Detect which cell encompasses the target text, then output its (x, y) center coordinate. 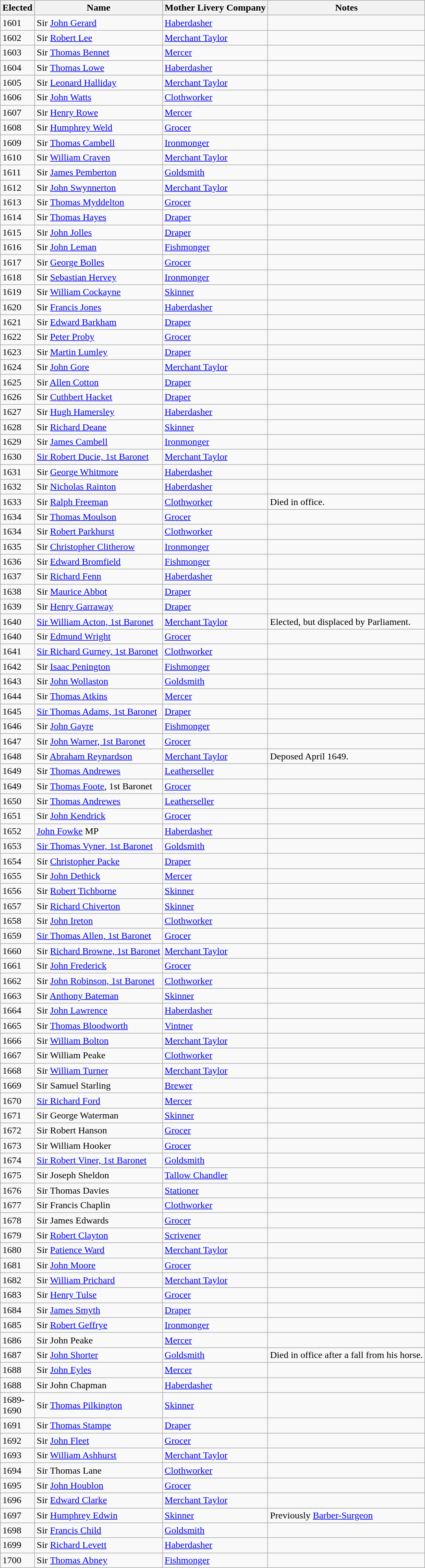
1695 (17, 1485)
1602 (17, 38)
Sir Thomas Hayes (98, 217)
Sir William Craven (98, 157)
Stationer (215, 1190)
1612 (17, 188)
Sir James Pemberton (98, 172)
1603 (17, 53)
Sir Cuthbert Hacket (98, 397)
1633 (17, 502)
1636 (17, 562)
1613 (17, 203)
1673 (17, 1146)
Sir Hugh Hamersley (98, 412)
Sir Richard Levett (98, 1545)
Sir William Hooker (98, 1146)
1682 (17, 1280)
Sir Francis Child (98, 1530)
1614 (17, 217)
1643 (17, 682)
Sir Thomas Cambell (98, 142)
Sir William Acton, 1st Baronet (98, 621)
Sir Robert Parkhurst (98, 532)
Sir Robert Tichborne (98, 891)
1700 (17, 1560)
Sir John Peake (98, 1340)
1672 (17, 1130)
1650 (17, 801)
1692 (17, 1441)
1671 (17, 1115)
Sir Humphrey Weld (98, 127)
Sir Robert Geffrye (98, 1325)
1691 (17, 1426)
Sir Richard Fenn (98, 577)
1620 (17, 307)
Sir Henry Rowe (98, 112)
Sir William Cockayne (98, 292)
Sir George Whitmore (98, 472)
1632 (17, 487)
Sir Francis Jones (98, 307)
1656 (17, 891)
1659 (17, 936)
1680 (17, 1250)
Sir John Lawrence (98, 1011)
1668 (17, 1071)
1678 (17, 1220)
Sir John Robinson, 1st Baronet (98, 981)
Sir Edward Clarke (98, 1500)
1653 (17, 846)
1630 (17, 457)
1624 (17, 367)
Sir Christopher Clitherow (98, 547)
Sir Joseph Sheldon (98, 1176)
Sir William Turner (98, 1071)
1607 (17, 112)
Sir Richard Gurney, 1st Baronet (98, 651)
Scrivener (215, 1235)
1609 (17, 142)
1664 (17, 1011)
1615 (17, 232)
1601 (17, 23)
1679 (17, 1235)
Sir James Edwards (98, 1220)
1608 (17, 127)
1635 (17, 547)
1648 (17, 756)
Sir John Gore (98, 367)
Sir Thomas Davies (98, 1190)
1687 (17, 1355)
Sir John Gayre (98, 726)
Sir Thomas Myddelton (98, 203)
1670 (17, 1100)
Sir John Jolles (98, 232)
Sir Maurice Abbot (98, 591)
1637 (17, 577)
1657 (17, 906)
1627 (17, 412)
1669 (17, 1085)
Sir Ralph Freeman (98, 502)
1655 (17, 876)
1621 (17, 322)
1646 (17, 726)
1685 (17, 1325)
Sir John Kendrick (98, 816)
1606 (17, 98)
Sir Samuel Starling (98, 1085)
Sir William Ashhurst (98, 1456)
Sir John Moore (98, 1265)
Deposed April 1649. (346, 756)
Sir Francis Chaplin (98, 1205)
Sir Thomas Foote, 1st Baronet (98, 786)
1658 (17, 921)
Sir Abraham Reynardson (98, 756)
Sir Thomas Vyner, 1st Baronet (98, 846)
1647 (17, 741)
1674 (17, 1161)
Sir Edmund Wright (98, 636)
Sir Richard Ford (98, 1100)
Sir Thomas Bloodworth (98, 1026)
Sir Robert Viner, 1st Baronet (98, 1161)
1699 (17, 1545)
1661 (17, 966)
1628 (17, 427)
1604 (17, 68)
1625 (17, 382)
1644 (17, 696)
Sir William Bolton (98, 1041)
Sir William Peake (98, 1056)
1645 (17, 711)
Sir Robert Ducie, 1st Baronet (98, 457)
1665 (17, 1026)
Sir Robert Lee (98, 38)
1617 (17, 262)
1666 (17, 1041)
Sir John Swynnerton (98, 188)
1622 (17, 337)
1618 (17, 277)
1654 (17, 861)
Sir John Dethick (98, 876)
Sir Humphrey Edwin (98, 1515)
Notes (346, 8)
Died in office. (346, 502)
John Fowke MP (98, 831)
Sir Nicholas Rainton (98, 487)
1698 (17, 1530)
Sir John Houblon (98, 1485)
Died in office after a fall from his horse. (346, 1355)
Sir Peter Proby (98, 337)
1616 (17, 247)
Sir Thomas Atkins (98, 696)
1667 (17, 1056)
Sir William Prichard (98, 1280)
Sir Thomas Moulson (98, 517)
Sir George Waterman (98, 1115)
1697 (17, 1515)
Sir John Fleet (98, 1441)
Sir Edward Barkham (98, 322)
1619 (17, 292)
Sir Henry Tulse (98, 1295)
1693 (17, 1456)
Sir Thomas Adams, 1st Baronet (98, 711)
Sir Allen Cotton (98, 382)
1689-1690 (17, 1406)
1638 (17, 591)
Sir Thomas Stampe (98, 1426)
Sir John Ireton (98, 921)
Sir Isaac Penington (98, 667)
Sir Thomas Lowe (98, 68)
Sir John Warner, 1st Baronet (98, 741)
1629 (17, 442)
1681 (17, 1265)
1605 (17, 83)
Sir Thomas Allen, 1st Baronet (98, 936)
Sir Richard Deane (98, 427)
Sir John Shorter (98, 1355)
1683 (17, 1295)
1639 (17, 606)
Sir John Chapman (98, 1385)
1641 (17, 651)
Sir John Wollaston (98, 682)
1684 (17, 1310)
Sir James Smyth (98, 1310)
1696 (17, 1500)
Name (98, 8)
Sir Anthony Bateman (98, 996)
Sir Thomas Bennet (98, 53)
Sir Christopher Packe (98, 861)
Sir Henry Garraway (98, 606)
Sir Leonard Halliday (98, 83)
1676 (17, 1190)
1642 (17, 667)
Elected (17, 8)
Sir George Bolles (98, 262)
Previously Barber-Surgeon (346, 1515)
1675 (17, 1176)
1694 (17, 1470)
Vintner (215, 1026)
Sir Robert Hanson (98, 1130)
Sir John Frederick (98, 966)
1623 (17, 352)
Sir James Cambell (98, 442)
Tallow Chandler (215, 1176)
Sir John Leman (98, 247)
Sir Thomas Lane (98, 1470)
1651 (17, 816)
Sir John Eyles (98, 1370)
Sir Martin Lumley (98, 352)
1660 (17, 951)
1631 (17, 472)
Mother Livery Company (215, 8)
1652 (17, 831)
Sir Thomas Abney (98, 1560)
Brewer (215, 1085)
1677 (17, 1205)
1611 (17, 172)
Sir Sebastian Hervey (98, 277)
Sir Richard Chiverton (98, 906)
1663 (17, 996)
Elected, but displaced by Parliament. (346, 621)
Sir Thomas Pilkington (98, 1406)
Sir Robert Clayton (98, 1235)
1662 (17, 981)
1610 (17, 157)
1686 (17, 1340)
1626 (17, 397)
Sir Edward Bromfield (98, 562)
Sir Patience Ward (98, 1250)
Sir Richard Browne, 1st Baronet (98, 951)
Sir John Gerard (98, 23)
Sir John Watts (98, 98)
